From the cell containing the given text, extract its center point as [X, Y] coordinate. 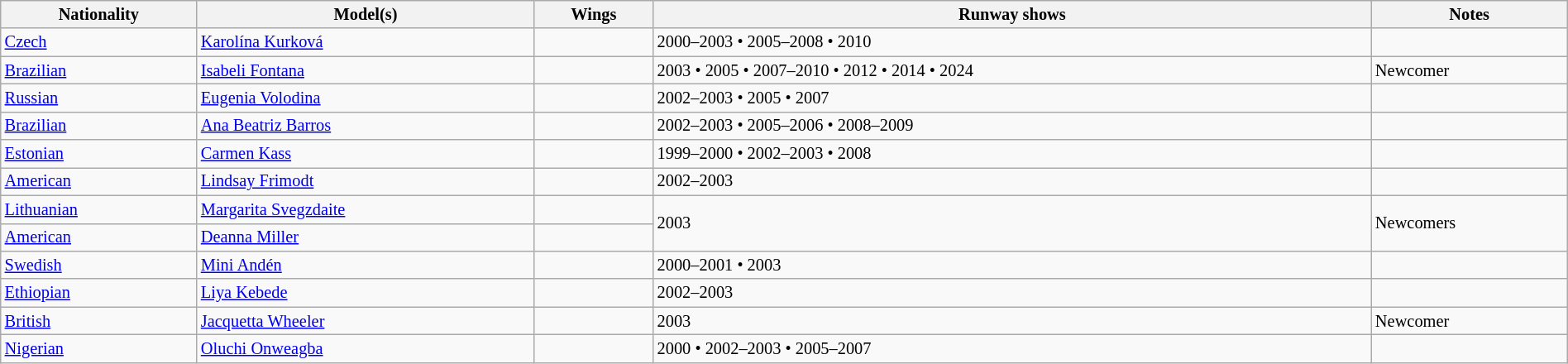
Lindsay Frimodt [366, 181]
Lithuanian [99, 209]
Jacquetta Wheeler [366, 321]
2000 • 2002–2003 • 2005–2007 [1012, 348]
Newcomers [1469, 223]
2002–2003 • 2005–2006 • 2008–2009 [1012, 126]
British [99, 321]
Carmen Kass [366, 154]
Ethiopian [99, 293]
2003 • 2005 • 2007–2010 • 2012 • 2014 • 2024 [1012, 70]
Eugenia Volodina [366, 98]
Ana Beatriz Barros [366, 126]
2000–2001 • 2003 [1012, 265]
Mini Andén [366, 265]
Isabeli Fontana [366, 70]
2002–2003 • 2005 • 2007 [1012, 98]
Liya Kebede [366, 293]
Swedish [99, 265]
Deanna Miller [366, 237]
Notes [1469, 14]
Wings [594, 14]
Estonian [99, 154]
Oluchi Onweagba [366, 348]
Karolína Kurková [366, 42]
Nationality [99, 14]
Nigerian [99, 348]
Model(s) [366, 14]
Runway shows [1012, 14]
1999–2000 • 2002–2003 • 2008 [1012, 154]
2000–2003 • 2005–2008 • 2010 [1012, 42]
Margarita Svegzdaite [366, 209]
Russian [99, 98]
Czech [99, 42]
